Scan for the cell matching the given text and deliver its [x, y] coordinate at center. 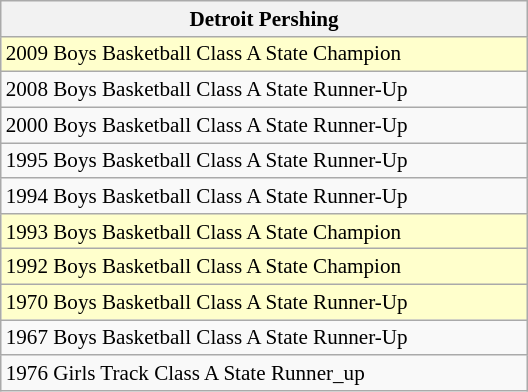
1992 Boys Basketball Class A State Champion [264, 266]
1993 Boys Basketball Class A State Champion [264, 230]
1976 Girls Track Class A State Runner_up [264, 372]
Detroit Pershing [264, 18]
1994 Boys Basketball Class A State Runner-Up [264, 196]
1967 Boys Basketball Class A State Runner-Up [264, 338]
2009 Boys Basketball Class A State Champion [264, 54]
1970 Boys Basketball Class A State Runner-Up [264, 302]
1995 Boys Basketball Class A State Runner-Up [264, 160]
2008 Boys Basketball Class A State Runner-Up [264, 90]
2000 Boys Basketball Class A State Runner-Up [264, 124]
